Find where the given text appears and provide that cell's center as (X, Y) coordinate. 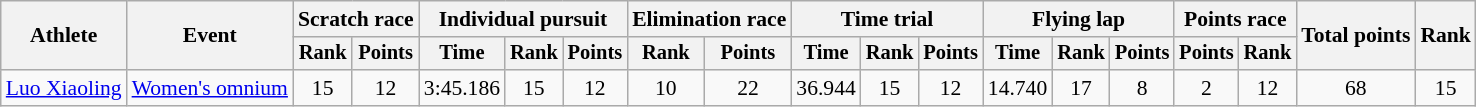
Points race (1235, 19)
22 (748, 88)
Athlete (64, 36)
36.944 (826, 88)
Flying lap (1078, 19)
Event (210, 36)
3:45.186 (462, 88)
10 (666, 88)
Individual pursuit (523, 19)
2 (1206, 88)
68 (1356, 88)
Women's omnium (210, 88)
Luo Xiaoling (64, 88)
Elimination race (709, 19)
Scratch race (356, 19)
14.740 (1018, 88)
8 (1142, 88)
Total points (1356, 36)
17 (1081, 88)
Time trial (886, 19)
